From the cell containing the given text, extract its center point as [x, y] coordinate. 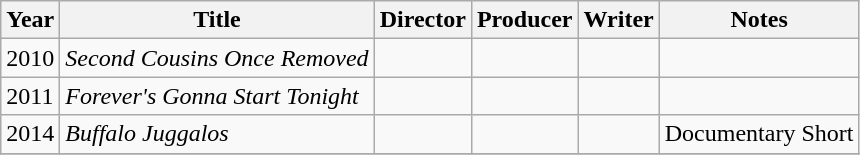
Second Cousins Once Removed [217, 58]
2011 [30, 96]
Producer [524, 20]
Writer [618, 20]
Documentary Short [759, 134]
2014 [30, 134]
Title [217, 20]
Notes [759, 20]
2010 [30, 58]
Buffalo Juggalos [217, 134]
Year [30, 20]
Forever's Gonna Start Tonight [217, 96]
Director [422, 20]
